Detect which cell encompasses the target text, then output its (X, Y) center coordinate. 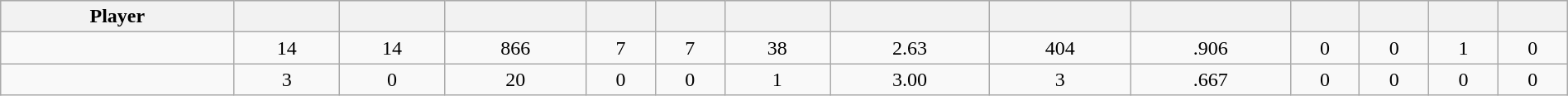
20 (516, 79)
38 (777, 48)
Player (117, 17)
3.00 (910, 79)
404 (1060, 48)
.906 (1211, 48)
2.63 (910, 48)
866 (516, 48)
.667 (1211, 79)
